Find where the given text appears and provide that cell's center as [x, y] coordinate. 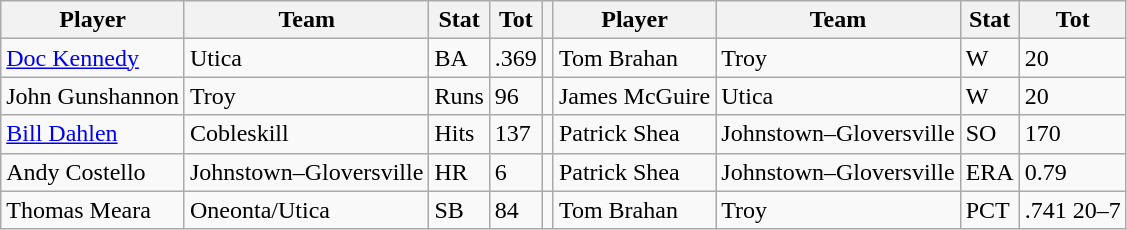
SB [459, 210]
Doc Kennedy [93, 58]
0.79 [1072, 172]
James McGuire [634, 96]
137 [516, 134]
84 [516, 210]
Hits [459, 134]
170 [1072, 134]
Cobleskill [306, 134]
BA [459, 58]
Andy Costello [93, 172]
ERA [990, 172]
John Gunshannon [93, 96]
Runs [459, 96]
PCT [990, 210]
Oneonta/Utica [306, 210]
Bill Dahlen [93, 134]
96 [516, 96]
.369 [516, 58]
SO [990, 134]
Thomas Meara [93, 210]
6 [516, 172]
HR [459, 172]
.741 20–7 [1072, 210]
